Scan for the cell matching the given text and deliver its [X, Y] coordinate at center. 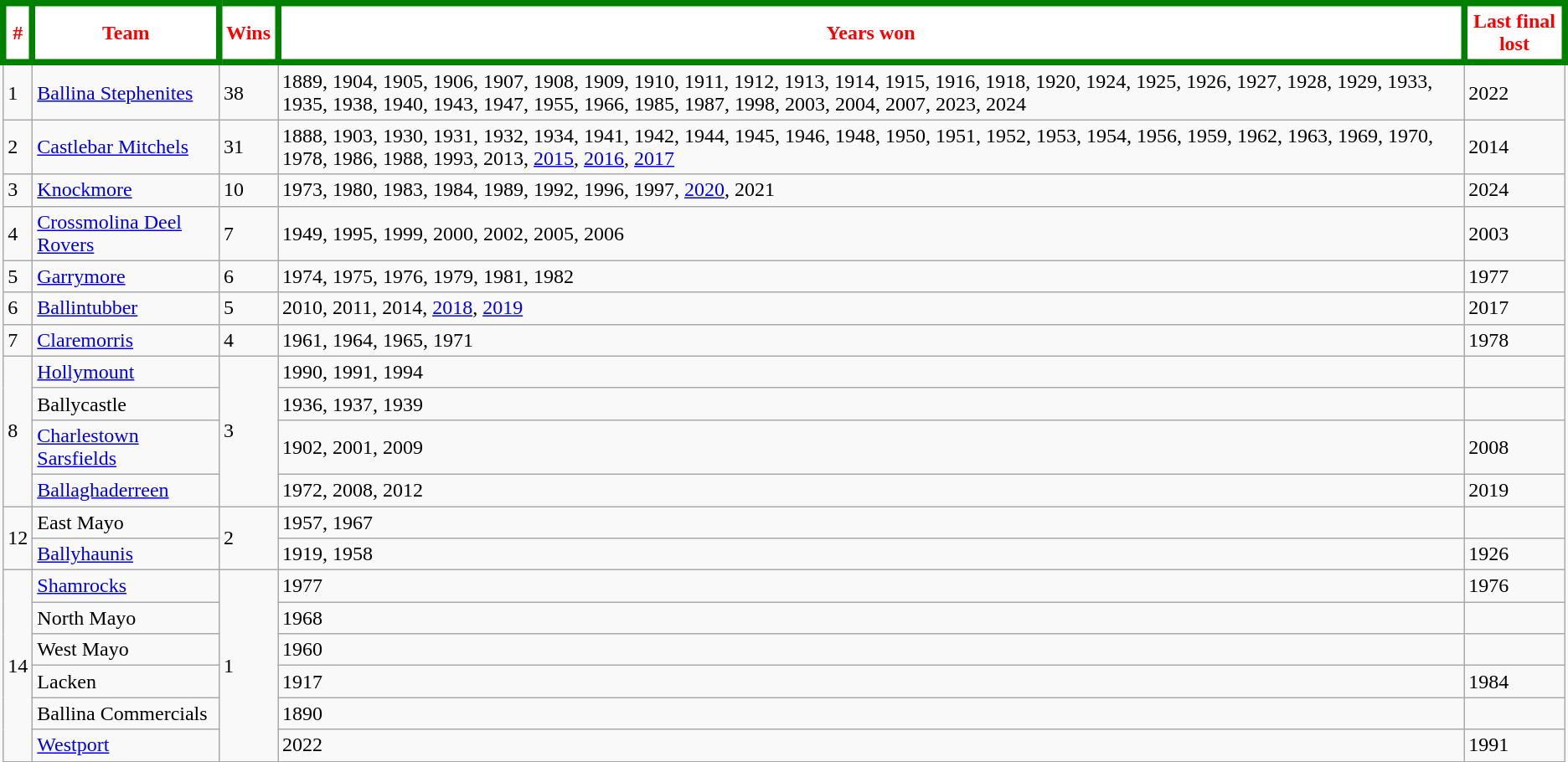
Ballaghaderreen [126, 490]
1972, 2008, 2012 [871, 490]
Wins [249, 33]
1902, 2001, 2009 [871, 447]
Shamrocks [126, 586]
Castlebar Mitchels [126, 147]
1960 [871, 650]
1926 [1514, 554]
1984 [1514, 682]
Ballyhaunis [126, 554]
Ballina Commercials [126, 713]
2003 [1514, 233]
Westport [126, 745]
North Mayo [126, 618]
1978 [1514, 340]
1917 [871, 682]
10 [249, 190]
1919, 1958 [871, 554]
1961, 1964, 1965, 1971 [871, 340]
Charlestown Sarsfields [126, 447]
Last final lost [1514, 33]
Ballycastle [126, 404]
1968 [871, 618]
1990, 1991, 1994 [871, 372]
East Mayo [126, 522]
1974, 1975, 1976, 1979, 1981, 1982 [871, 276]
Garrymore [126, 276]
2014 [1514, 147]
12 [18, 538]
2008 [1514, 447]
1991 [1514, 745]
2024 [1514, 190]
1976 [1514, 586]
31 [249, 147]
# [18, 33]
38 [249, 91]
West Mayo [126, 650]
Years won [871, 33]
8 [18, 430]
Lacken [126, 682]
Crossmolina Deel Rovers [126, 233]
Team [126, 33]
2017 [1514, 308]
14 [18, 666]
1949, 1995, 1999, 2000, 2002, 2005, 2006 [871, 233]
Knockmore [126, 190]
Ballina Stephenites [126, 91]
1957, 1967 [871, 522]
1973, 1980, 1983, 1984, 1989, 1992, 1996, 1997, 2020, 2021 [871, 190]
2019 [1514, 490]
Hollymount [126, 372]
Claremorris [126, 340]
1890 [871, 713]
1936, 1937, 1939 [871, 404]
Ballintubber [126, 308]
2010, 2011, 2014, 2018, 2019 [871, 308]
